Detect which cell encompasses the target text, then output its (X, Y) center coordinate. 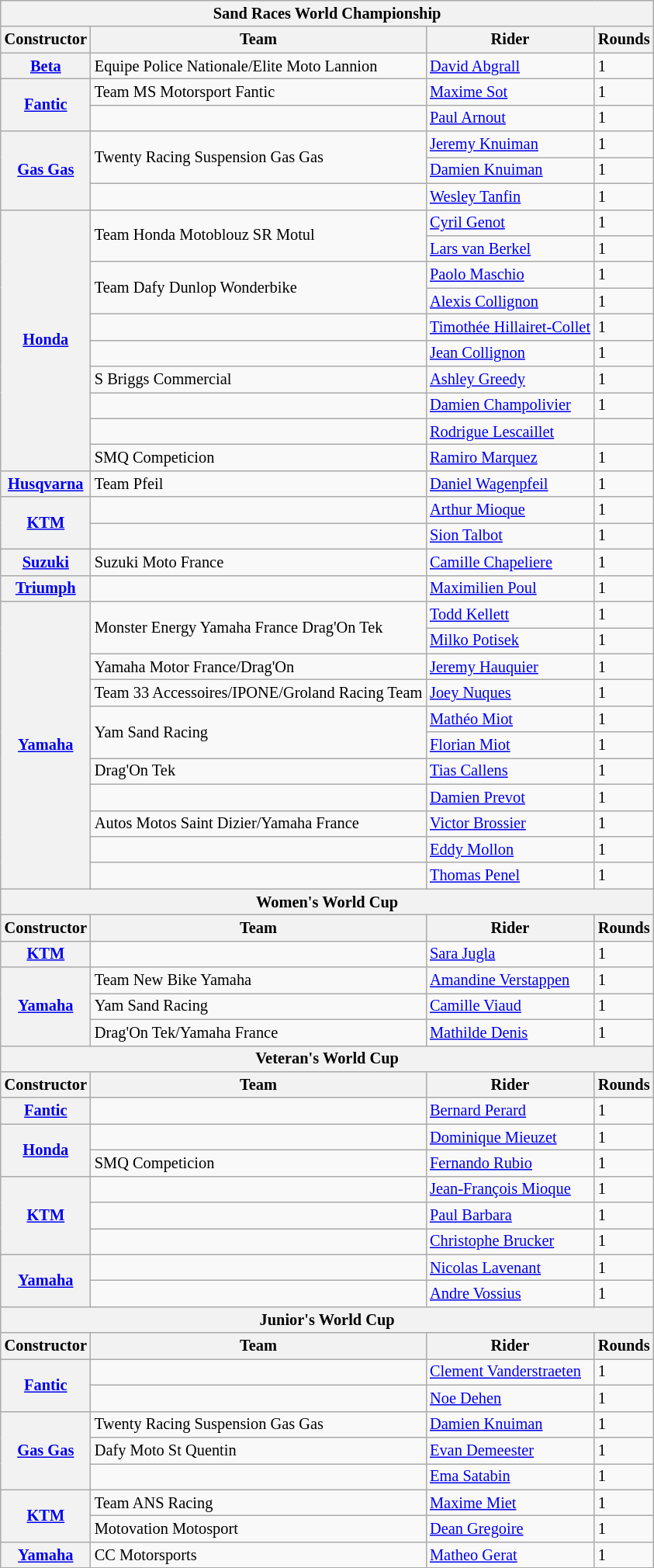
Team ANS Racing (258, 1503)
Paolo Maschio (510, 275)
Ramiro Marquez (510, 457)
Nicolas Lavenant (510, 1268)
Victor Brossier (510, 824)
Dafy Moto St Quentin (258, 1450)
Junior's World Cup (327, 1320)
Evan Demeester (510, 1450)
Eddy Mollon (510, 849)
Fernando Rubio (510, 1163)
Wesley Tanfin (510, 196)
Team 33 Accessoires/IPONE/Groland Racing Team (258, 692)
Camille Chapeliere (510, 562)
Jean Collignon (510, 353)
Suzuki Moto France (258, 562)
Triumph (46, 588)
Jean-François Mioque (510, 1189)
Husqvarna (46, 484)
Sand Races World Championship (327, 13)
Todd Kellett (510, 614)
Mathilde Denis (510, 1032)
Cyril Genot (510, 223)
CC Motorsports (258, 1555)
Team Dafy Dunlop Wonderbike (258, 287)
Clement Vanderstraeten (510, 1372)
Noe Dehen (510, 1398)
Drag'On Tek (258, 771)
Beta (46, 66)
Lars van Berkel (510, 248)
Ema Satabin (510, 1476)
Drag'On Tek/Yamaha France (258, 1032)
Team Pfeil (258, 484)
Thomas Penel (510, 876)
Dominique Mieuzet (510, 1137)
Equipe Police Nationale/Elite Moto Lannion (258, 66)
Matheo Gerat (510, 1555)
Paul Arnout (510, 118)
Autos Motos Saint Dizier/Yamaha France (258, 824)
Camille Viaud (510, 1006)
Sara Jugla (510, 954)
Maxime Miet (510, 1503)
Arthur Mioque (510, 510)
Jeremy Knuiman (510, 144)
Alexis Collignon (510, 301)
Team Honda Motoblouz SR Motul (258, 236)
Amandine Verstappen (510, 980)
Team New Bike Yamaha (258, 980)
Damien Prevot (510, 797)
Motovation Motosport (258, 1528)
Timothée Hillairet-Collet (510, 327)
Bernard Perard (510, 1111)
Tias Callens (510, 771)
Christophe Brucker (510, 1241)
Rodrigue Lescaillet (510, 432)
Milko Potisek (510, 640)
Suzuki (46, 562)
Dean Gregoire (510, 1528)
Monster Energy Yamaha France Drag'On Tek (258, 627)
David Abgrall (510, 66)
Maxime Sot (510, 92)
Florian Miot (510, 745)
Jeremy Hauquier (510, 667)
Damien Champolivier (510, 405)
Veteran's World Cup (327, 1059)
Sion Talbot (510, 536)
Team MS Motorsport Fantic (258, 92)
Yamaha Motor France/Drag'On (258, 667)
Maximilien Poul (510, 588)
Paul Barbara (510, 1216)
Women's World Cup (327, 902)
Andre Vossius (510, 1294)
Daniel Wagenpfeil (510, 484)
Joey Nuques (510, 692)
S Briggs Commercial (258, 380)
Mathéo Miot (510, 719)
Ashley Greedy (510, 380)
